Find where the given text appears and provide that cell's center as (x, y) coordinate. 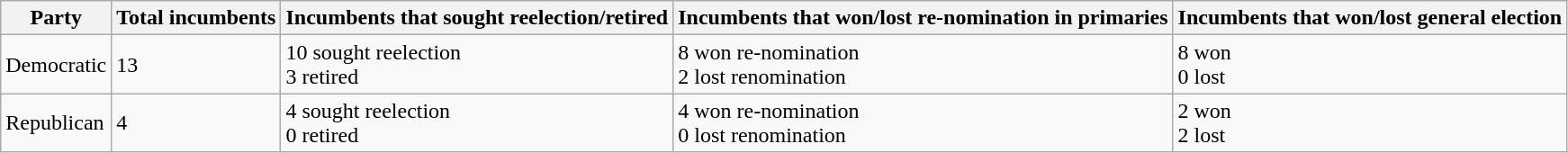
Incumbents that sought reelection/retired (477, 18)
Incumbents that won/lost re-nomination in primaries (924, 18)
10 sought reelection3 retired (477, 65)
Total incumbents (196, 18)
4 sought reelection0 retired (477, 122)
8 won re-nomination2 lost renomination (924, 65)
Republican (56, 122)
Party (56, 18)
8 won0 lost (1370, 65)
4 won re-nomination0 lost renomination (924, 122)
2 won2 lost (1370, 122)
Incumbents that won/lost general election (1370, 18)
4 (196, 122)
13 (196, 65)
Democratic (56, 65)
